Output the (X, Y) coordinate of the center of the cell containing the given text.  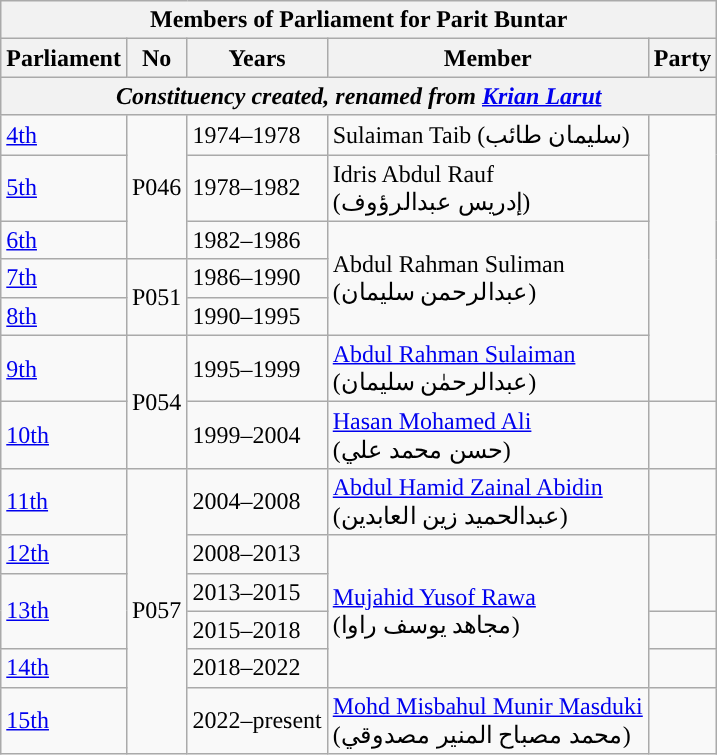
Mohd Misbahul Munir Masduki (محمد مصباح المنير مصدوقي) (488, 720)
2008–2013 (257, 554)
2018–2022 (257, 668)
2013–2015 (257, 592)
1990–1995 (257, 316)
9th (64, 368)
Member (488, 58)
P057 (156, 610)
Years (257, 58)
6th (64, 240)
Members of Parliament for Parit Buntar (359, 20)
14th (64, 668)
Party (682, 58)
P051 (156, 297)
2004–2008 (257, 502)
8th (64, 316)
P054 (156, 402)
Sulaiman Taib (سليمان طائب) (488, 135)
No (156, 58)
Abdul Rahman Sulaiman (عبدالرحمٰن سليمان) (488, 368)
2022–present (257, 720)
7th (64, 278)
Hasan Mohamed Ali (حسن محمد علي) (488, 436)
1978–1982 (257, 188)
P046 (156, 187)
10th (64, 436)
13th (64, 611)
12th (64, 554)
1974–1978 (257, 135)
Abdul Hamid Zainal Abidin (عبدالحميد زين العابدين) (488, 502)
Parliament (64, 58)
4th (64, 135)
5th (64, 188)
1986–1990 (257, 278)
Constituency created, renamed from Krian Larut (359, 96)
1982–1986 (257, 240)
11th (64, 502)
Abdul Rahman Suliman (عبدالرحمن سليمان) (488, 278)
Idris Abdul Rauf (إدريس عبدالرؤوف) (488, 188)
1999–2004 (257, 436)
Mujahid Yusof Rawa (مجاهد يوسف راوا) (488, 611)
2015–2018 (257, 630)
1995–1999 (257, 368)
15th (64, 720)
